Capture the cell that displays the provided text and extract its (X, Y) central coordinate. 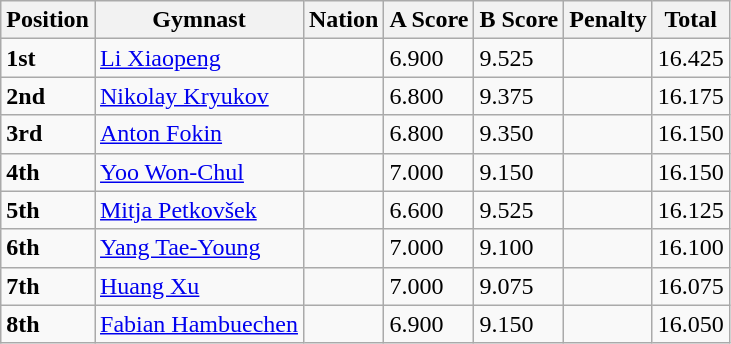
Yoo Won-Chul (198, 172)
6th (48, 248)
2nd (48, 96)
16.100 (690, 248)
16.125 (690, 210)
Nation (343, 20)
Total (690, 20)
A Score (429, 20)
9.075 (519, 286)
6.600 (429, 210)
Position (48, 20)
B Score (519, 20)
16.050 (690, 324)
16.075 (690, 286)
Huang Xu (198, 286)
Nikolay Kryukov (198, 96)
Anton Fokin (198, 134)
Li Xiaopeng (198, 58)
Mitja Petkovšek (198, 210)
8th (48, 324)
16.425 (690, 58)
Yang Tae-Young (198, 248)
1st (48, 58)
9.100 (519, 248)
5th (48, 210)
9.375 (519, 96)
Penalty (608, 20)
Gymnast (198, 20)
9.350 (519, 134)
Fabian Hambuechen (198, 324)
7th (48, 286)
16.175 (690, 96)
4th (48, 172)
3rd (48, 134)
